Provide the [X, Y] coordinate of the cell's center where the given text is located.  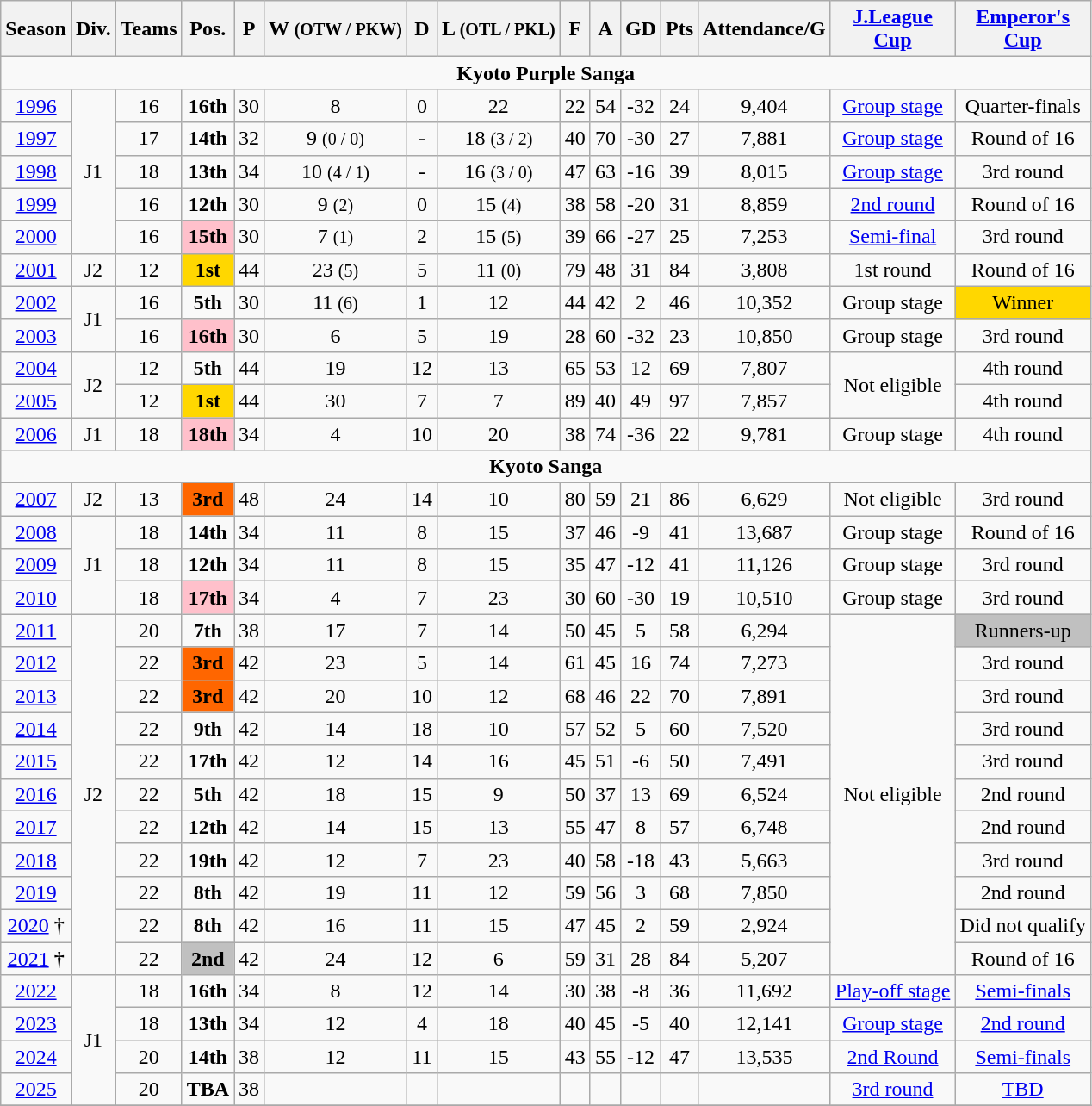
Play-off stage [892, 991]
2019 [36, 892]
2002 [36, 302]
Attendance/G [765, 29]
J.LeagueCup [892, 29]
9 (0 / 0) [336, 139]
7,881 [765, 139]
9 (2) [336, 204]
18 (3 / 2) [498, 139]
1997 [36, 139]
2013 [36, 696]
19th [208, 860]
1998 [36, 171]
2021 † [36, 959]
Teams [148, 29]
2018 [36, 860]
Season [36, 29]
1st round [892, 270]
2004 [36, 368]
16 (3 / 0) [498, 171]
86 [679, 500]
2024 [36, 1057]
-9 [641, 532]
7,850 [765, 892]
11,692 [765, 991]
-16 [641, 171]
7,807 [765, 368]
L (OTL / PKL) [498, 29]
Winner [1023, 302]
2016 [36, 794]
10,352 [765, 302]
7 (1) [336, 237]
51 [605, 761]
7,253 [765, 237]
2001 [36, 270]
Div. [93, 29]
66 [605, 237]
7,891 [765, 696]
7,273 [765, 663]
Did not qualify [1023, 925]
61 [575, 663]
7,520 [765, 729]
97 [679, 401]
2007 [36, 500]
Kyoto Sanga [546, 467]
3 [641, 892]
49 [641, 401]
A [605, 29]
2014 [36, 729]
8,015 [765, 171]
2009 [36, 565]
65 [575, 368]
Quarter-finals [1023, 106]
13,687 [765, 532]
2025 [36, 1090]
-6 [641, 761]
10 (4 / 1) [336, 171]
2006 [36, 433]
TBD [1023, 1090]
10,850 [765, 335]
2005 [36, 401]
2nd Round [892, 1057]
2022 [36, 991]
15th [208, 237]
32 [250, 139]
18th [208, 433]
11,126 [765, 565]
2012 [36, 663]
-18 [641, 860]
Semi-final [892, 237]
7th [208, 631]
21 [641, 500]
54 [605, 106]
9th [208, 729]
15 (5) [498, 237]
2011 [36, 631]
9,404 [765, 106]
6,524 [765, 794]
79 [575, 270]
25 [679, 237]
Runners-up [1023, 631]
23 (5) [336, 270]
3,808 [765, 270]
Emperor'sCup [1023, 29]
12,141 [765, 1024]
11 (6) [336, 302]
89 [575, 401]
6,294 [765, 631]
52 [605, 729]
80 [575, 500]
15 (4) [498, 204]
-8 [641, 991]
5,207 [765, 959]
1 [422, 302]
2008 [36, 532]
Kyoto Purple Sanga [546, 73]
2,924 [765, 925]
35 [575, 565]
Pts [679, 29]
1999 [36, 204]
-27 [641, 237]
2023 [36, 1024]
2003 [36, 335]
1996 [36, 106]
6,629 [765, 500]
7,491 [765, 761]
W (OTW / PKW) [336, 29]
2020 † [36, 925]
-5 [641, 1024]
53 [605, 368]
2010 [36, 598]
63 [605, 171]
10,510 [765, 598]
D [422, 29]
Pos. [208, 29]
11 (0) [498, 270]
2nd [208, 959]
9,781 [765, 433]
TBA [208, 1090]
P [250, 29]
6,748 [765, 827]
2015 [36, 761]
2000 [36, 237]
GD [641, 29]
56 [605, 892]
-36 [641, 433]
27 [679, 139]
2017 [36, 827]
9 [498, 794]
13,535 [765, 1057]
7,857 [765, 401]
-20 [641, 204]
36 [679, 991]
8,859 [765, 204]
F [575, 29]
5,663 [765, 860]
